Return [x, y] of the center of cell containing provided text 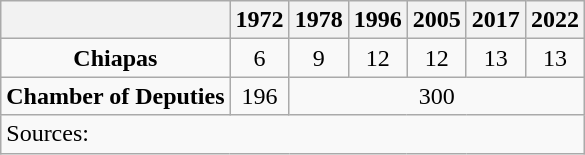
1996 [378, 20]
Chamber of Deputies [116, 96]
196 [260, 96]
300 [436, 96]
6 [260, 58]
1972 [260, 20]
9 [318, 58]
Sources: [293, 134]
2017 [496, 20]
2005 [436, 20]
2022 [554, 20]
Chiapas [116, 58]
1978 [318, 20]
